Pinpoint the cell where the given text exists, returning its (X, Y) midpoint coordinate. 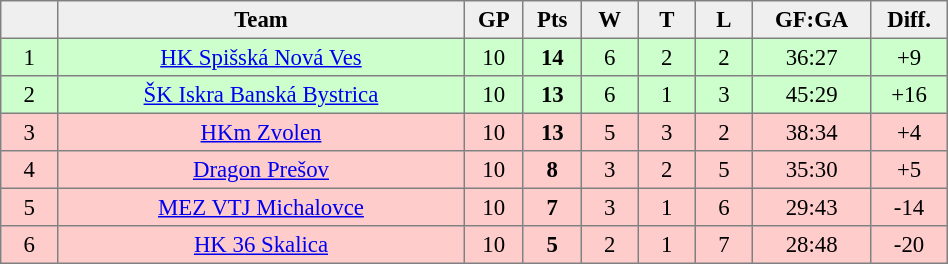
-14 (909, 207)
HK 36 Skalica (261, 245)
L (724, 20)
4 (30, 170)
35:30 (811, 170)
ŠK Iskra Banská Bystrica (261, 95)
Dragon Prešov (261, 170)
45:29 (811, 95)
8 (552, 170)
Diff. (909, 20)
W (610, 20)
GF:GA (811, 20)
GP (494, 20)
+4 (909, 132)
+16 (909, 95)
Pts (552, 20)
14 (552, 57)
MEZ VTJ Michalovce (261, 207)
HKm Zvolen (261, 132)
HK Spišská Nová Ves (261, 57)
T (666, 20)
Team (261, 20)
-20 (909, 245)
38:34 (811, 132)
+5 (909, 170)
+9 (909, 57)
36:27 (811, 57)
28:48 (811, 245)
29:43 (811, 207)
